Extract the [x, y] coordinate from the center of the cell holding the provided text.  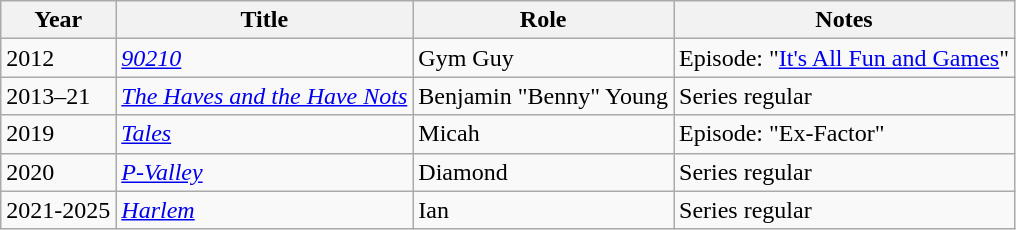
90210 [264, 58]
Episode: "Ex-Factor" [844, 134]
2021-2025 [58, 210]
2012 [58, 58]
Tales [264, 134]
Ian [544, 210]
Gym Guy [544, 58]
Title [264, 20]
2013–21 [58, 96]
2020 [58, 172]
The Haves and the Have Nots [264, 96]
Micah [544, 134]
Harlem [264, 210]
Diamond [544, 172]
2019 [58, 134]
Notes [844, 20]
Episode: "It's All Fun and Games" [844, 58]
P-Valley [264, 172]
Benjamin "Benny" Young [544, 96]
Role [544, 20]
Year [58, 20]
